Extract the (x, y) coordinate from the center of the cell holding the provided text.  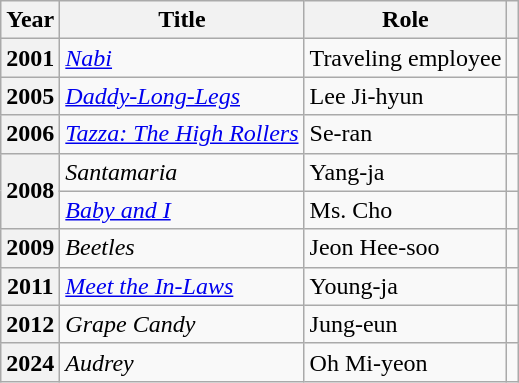
Lee Ji-hyun (406, 96)
Nabi (182, 58)
2008 (30, 191)
Role (406, 20)
Santamaria (182, 172)
Oh Mi-yeon (406, 362)
Se-ran (406, 134)
Year (30, 20)
Yang-ja (406, 172)
2001 (30, 58)
Traveling employee (406, 58)
Audrey (182, 362)
2009 (30, 248)
2005 (30, 96)
2012 (30, 324)
Meet the In-Laws (182, 286)
Title (182, 20)
Jung-eun (406, 324)
2006 (30, 134)
Jeon Hee-soo (406, 248)
Daddy-Long-Legs (182, 96)
Young-ja (406, 286)
Grape Candy (182, 324)
Baby and I (182, 210)
2011 (30, 286)
2024 (30, 362)
Ms. Cho (406, 210)
Tazza: The High Rollers (182, 134)
Beetles (182, 248)
